Pinpoint the cell where the given text exists, returning its (x, y) midpoint coordinate. 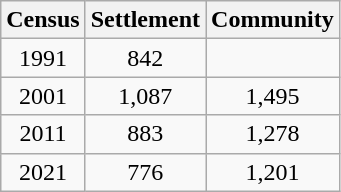
1,087 (145, 96)
2011 (43, 134)
Census (43, 20)
842 (145, 58)
Community (273, 20)
1,495 (273, 96)
1991 (43, 58)
776 (145, 172)
Settlement (145, 20)
1,278 (273, 134)
2001 (43, 96)
2021 (43, 172)
883 (145, 134)
1,201 (273, 172)
